Provide the (X, Y) coordinate of the cell's center where the given text is located.  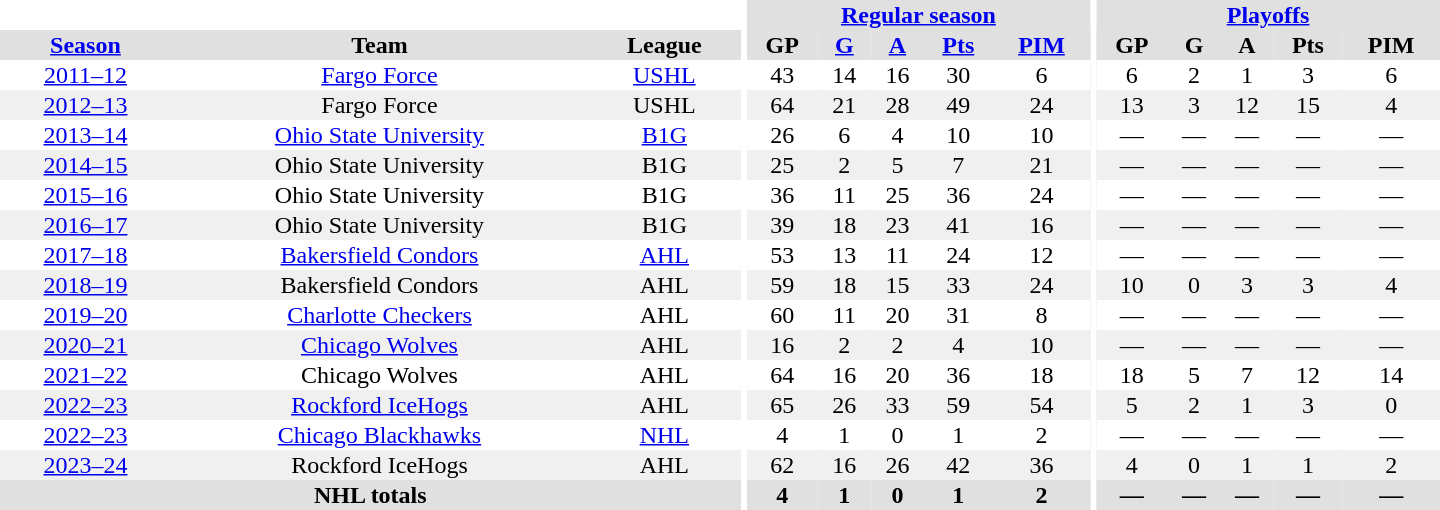
30 (958, 75)
2021–22 (86, 375)
39 (782, 225)
53 (782, 255)
60 (782, 315)
62 (782, 465)
2011–12 (86, 75)
2015–16 (86, 195)
8 (1042, 315)
43 (782, 75)
2014–15 (86, 165)
League (664, 45)
Playoffs (1268, 15)
2020–21 (86, 345)
41 (958, 225)
2023–24 (86, 465)
NHL (664, 435)
65 (782, 405)
Season (86, 45)
Chicago Blackhawks (380, 435)
23 (898, 225)
2019–20 (86, 315)
NHL totals (370, 495)
31 (958, 315)
54 (1042, 405)
Charlotte Checkers (380, 315)
42 (958, 465)
2013–14 (86, 135)
2018–19 (86, 285)
28 (898, 105)
2017–18 (86, 255)
Regular season (918, 15)
2012–13 (86, 105)
2016–17 (86, 225)
49 (958, 105)
Team (380, 45)
